Extract the (X, Y) coordinate from the center of the cell holding the provided text.  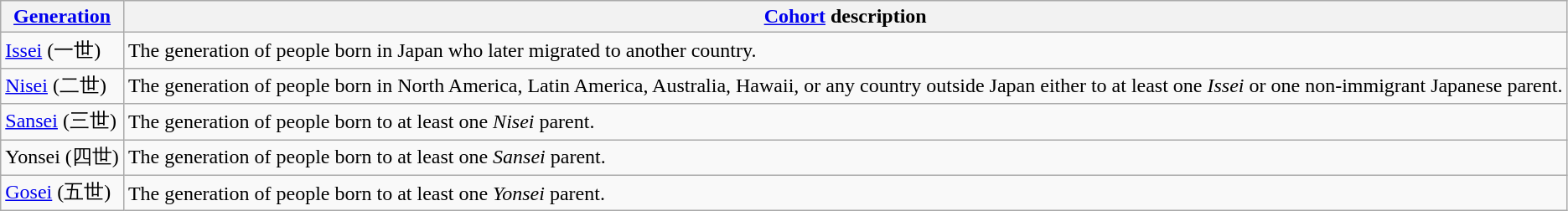
Issei (一世) (62, 50)
Gosei (五世) (62, 193)
Generation (62, 17)
The generation of people born to at least one Yonsei parent. (845, 193)
The generation of people born in Japan who later migrated to another country. (845, 50)
Nisei (二世) (62, 85)
Sansei (三世) (62, 122)
The generation of people born to at least one Sansei parent. (845, 157)
Cohort description (845, 17)
The generation of people born to at least one Nisei parent. (845, 122)
Yonsei (四世) (62, 157)
